Locate the cell with the specified text and output its [X, Y] center coordinate. 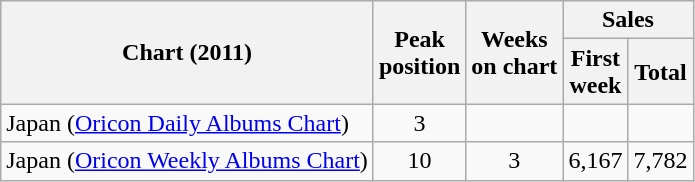
Japan (Oricon Daily Albums Chart) [188, 123]
Total [660, 72]
Chart (2011) [188, 52]
Japan (Oricon Weekly Albums Chart) [188, 161]
Firstweek [596, 72]
6,167 [596, 161]
Weekson chart [514, 52]
Peakposition [419, 52]
7,782 [660, 161]
10 [419, 161]
Sales [628, 20]
